Return the (X, Y) coordinate for the center point of the cell that contains the specified text.  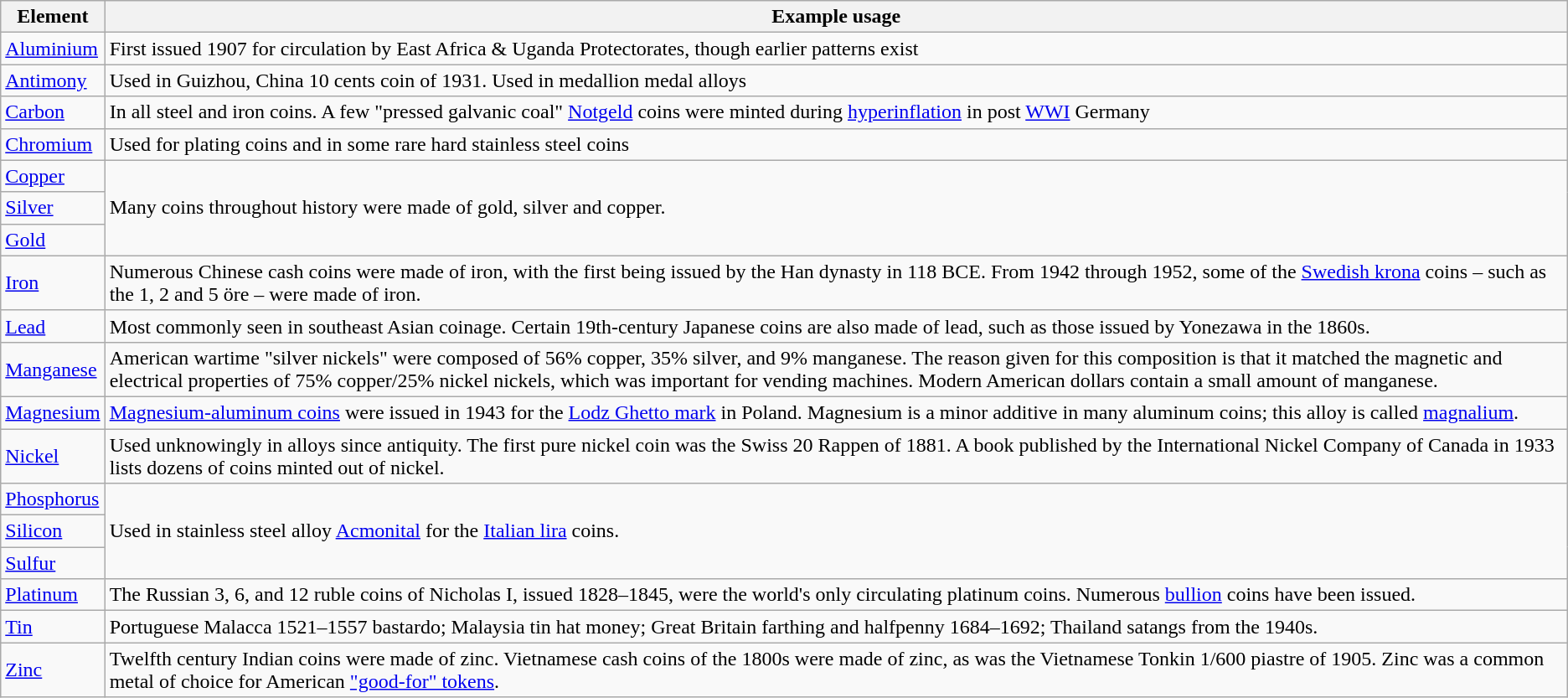
Copper (53, 176)
Gold (53, 240)
Element (53, 17)
Lead (53, 326)
Silicon (53, 531)
Phosphorus (53, 499)
Used in stainless steel alloy Acmonital for the Italian lira coins. (836, 531)
First issued 1907 for circulation by East Africa & Uganda Protectorates, though earlier patterns exist (836, 49)
Manganese (53, 369)
Used in Guizhou, China 10 cents coin of 1931. Used in medallion medal alloys (836, 80)
Chromium (53, 144)
Zinc (53, 670)
Platinum (53, 595)
Many coins throughout history were made of gold, silver and copper. (836, 208)
Silver (53, 208)
Carbon (53, 112)
Used for plating coins and in some rare hard stainless steel coins (836, 144)
Sulfur (53, 563)
Antimony (53, 80)
Portuguese Malacca 1521–1557 bastardo; Malaysia tin hat money; Great Britain farthing and halfpenny 1684–1692; Thailand satangs from the 1940s. (836, 627)
Nickel (53, 456)
Iron (53, 283)
Aluminium (53, 49)
Example usage (836, 17)
Magnesium (53, 412)
Tin (53, 627)
In all steel and iron coins. A few "pressed galvanic coal" Notgeld coins were minted during hyperinflation in post WWI Germany (836, 112)
